Find where the given text appears and provide that cell's center as [x, y] coordinate. 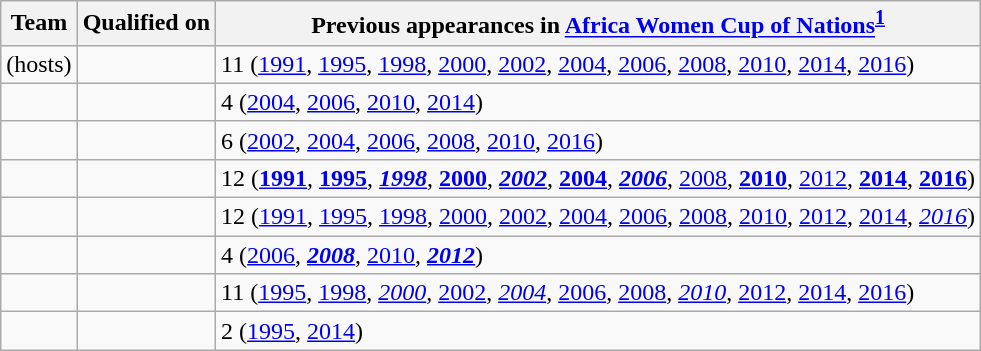
(hosts) [39, 64]
6 (2002, 2004, 2006, 2008, 2010, 2016) [598, 140]
11 (1995, 1998, 2000, 2002, 2004, 2006, 2008, 2010, 2012, 2014, 2016) [598, 293]
Previous appearances in Africa Women Cup of Nations1 [598, 24]
11 (1991, 1995, 1998, 2000, 2002, 2004, 2006, 2008, 2010, 2014, 2016) [598, 64]
4 (2006, 2008, 2010, 2012) [598, 255]
Qualified on [146, 24]
4 (2004, 2006, 2010, 2014) [598, 102]
2 (1995, 2014) [598, 331]
Team [39, 24]
